Determine the (x, y) coordinate at the center of the cell enclosing the given text.  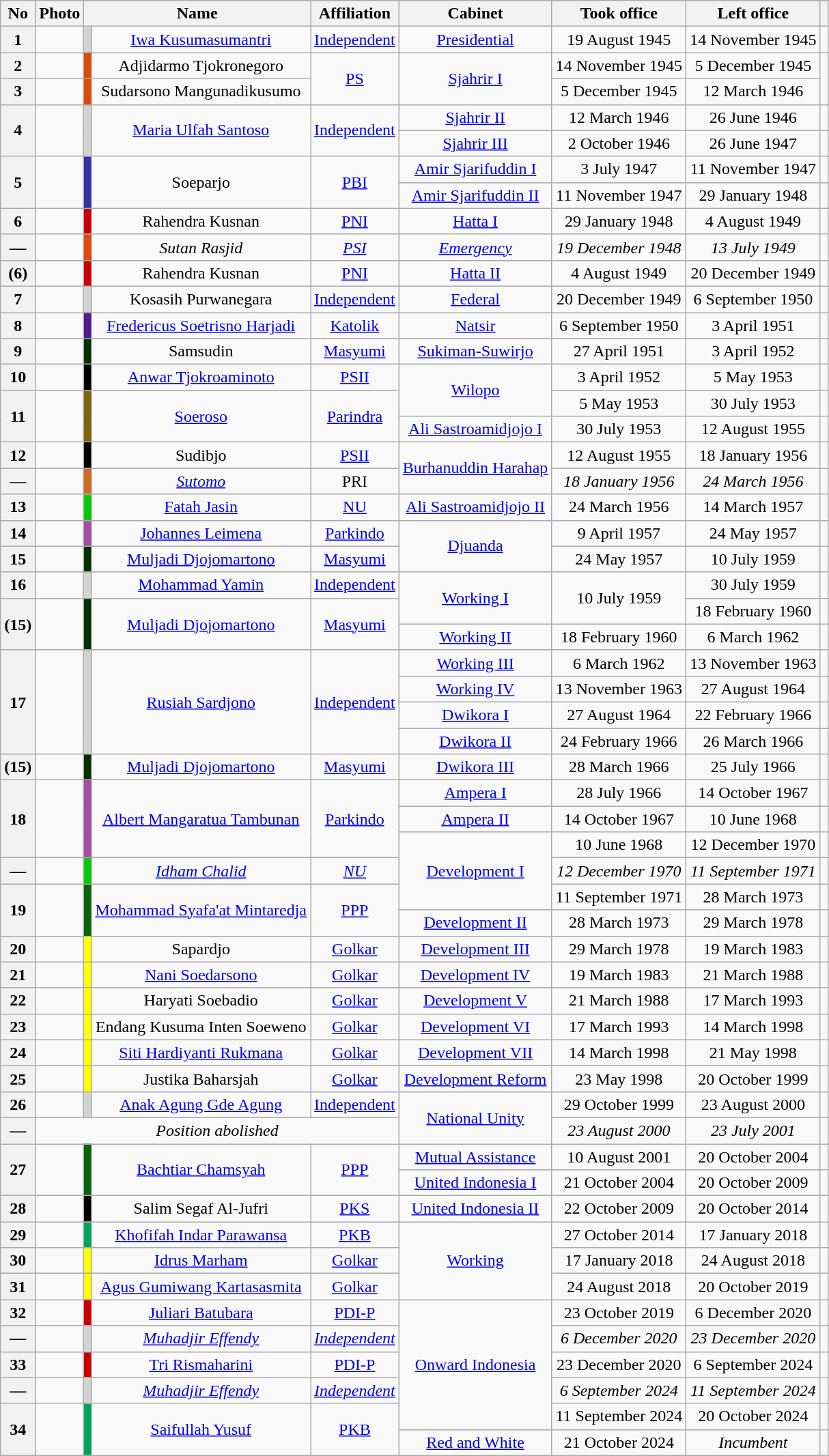
Fredericus Soetrisno Harjadi (201, 326)
14 (18, 533)
Sukiman-Suwirjo (475, 352)
16 (18, 585)
Anwar Tjokroaminoto (201, 377)
Development Reform (475, 1079)
Sapardjo (201, 949)
Sudarsono Mangunadikusumo (201, 91)
1 (18, 40)
34 (18, 1429)
Johannes Leimena (201, 533)
Took office (619, 14)
22 February 1966 (753, 715)
Mohammad Syafa'at Mintaredja (201, 910)
22 (18, 1001)
Agus Gumiwang Kartasasmita (201, 1287)
Mutual Assistance (475, 1157)
Incumbent (753, 1442)
Red and White (475, 1442)
Siti Hardiyanti Rukmana (201, 1053)
Working (475, 1261)
United Indonesia I (475, 1183)
4 (18, 130)
29 (18, 1235)
Development IV (475, 975)
Working I (475, 598)
Presidential (475, 40)
3 July 1947 (619, 169)
Saifullah Yusuf (201, 1429)
Cabinet (475, 14)
Albert Mangaratua Tambunan (201, 819)
Sutan Rasjid (201, 247)
PKS (355, 1209)
Ali Sastroamidjojo I (475, 429)
9 April 1957 (619, 533)
14 March 1957 (753, 507)
21 (18, 975)
Kosasih Purwanegara (201, 299)
Development VII (475, 1053)
21 May 1998 (753, 1053)
19 (18, 910)
Development VI (475, 1027)
Dwikora I (475, 715)
Adjidarmo Tjokronegoro (201, 66)
27 April 1951 (619, 352)
Bachtiar Chamsyah (201, 1170)
25 (18, 1079)
Development II (475, 923)
31 (18, 1287)
28 March 1966 (619, 767)
Amir Sjarifuddin I (475, 169)
21 October 2004 (619, 1183)
Katolik (355, 326)
Sjahrir II (475, 117)
Development I (475, 871)
Onward Indonesia (475, 1365)
Ampera I (475, 793)
7 (18, 299)
Sjahrir I (475, 78)
Ampera II (475, 819)
22 October 2009 (619, 1209)
No (18, 14)
National Unity (475, 1117)
Soeroso (201, 416)
17 (18, 702)
23 October 2019 (619, 1313)
20 October 2004 (753, 1157)
Dwikora II (475, 741)
Samsudin (201, 352)
Soeparjo (201, 182)
23 (18, 1027)
Nani Soedarsono (201, 975)
PSI (355, 247)
25 July 1966 (753, 767)
Salim Segaf Al-Jufri (201, 1209)
Sudibjo (201, 455)
21 October 2024 (619, 1442)
27 October 2014 (619, 1235)
Emergency (475, 247)
PS (355, 78)
Working III (475, 663)
3 (18, 91)
Federal (475, 299)
Tri Rismaharini (201, 1365)
5 (18, 182)
29 October 1999 (619, 1104)
Idham Chalid (201, 871)
8 (18, 326)
33 (18, 1365)
20 (18, 949)
Amir Sjarifuddin II (475, 195)
10 August 2001 (619, 1157)
Justika Baharsjah (201, 1079)
Working II (475, 637)
20 October 1999 (753, 1079)
30 July 1959 (753, 585)
28 July 1966 (619, 793)
26 June 1946 (753, 117)
Natsir (475, 326)
Parindra (355, 416)
Position abolished (217, 1130)
24 February 1966 (619, 741)
10 (18, 377)
Left office (753, 14)
23 May 1998 (619, 1079)
2 (18, 66)
Ali Sastroamidjojo II (475, 507)
Working IV (475, 689)
Fatah Jasin (201, 507)
6 (18, 221)
2 October 1946 (619, 143)
Idrus Marham (201, 1261)
Mohammad Yamin (201, 585)
Name (197, 14)
Djuanda (475, 546)
30 (18, 1261)
3 April 1951 (753, 326)
13 (18, 507)
19 August 1945 (619, 40)
Development V (475, 1001)
Hatta I (475, 221)
26 (18, 1104)
11 (18, 416)
Rusiah Sardjono (201, 702)
13 July 1949 (753, 247)
Endang Kusuma Inten Soeweno (201, 1027)
United Indonesia II (475, 1209)
19 December 1948 (619, 247)
28 (18, 1209)
20 October 2024 (753, 1416)
27 (18, 1170)
20 October 2009 (753, 1183)
Anak Agung Gde Agung (201, 1104)
Photo (60, 14)
PBI (355, 182)
Khofifah Indar Parawansa (201, 1235)
26 March 1966 (753, 741)
9 (18, 352)
23 July 2001 (753, 1130)
Sjahrir III (475, 143)
24 (18, 1053)
PRI (355, 481)
Sutomo (201, 481)
Wilopo (475, 390)
12 (18, 455)
Development III (475, 949)
Juliari Batubara (201, 1313)
Dwikora III (475, 767)
32 (18, 1313)
20 October 2014 (753, 1209)
Affiliation (355, 14)
Haryati Soebadio (201, 1001)
Burhanuddin Harahap (475, 468)
(6) (18, 273)
Hatta II (475, 273)
Maria Ulfah Santoso (201, 130)
15 (18, 559)
26 June 1947 (753, 143)
Iwa Kusumasumantri (201, 40)
20 October 2019 (753, 1287)
18 (18, 819)
